Return the [X, Y] coordinate for the center point of the cell that contains the specified text.  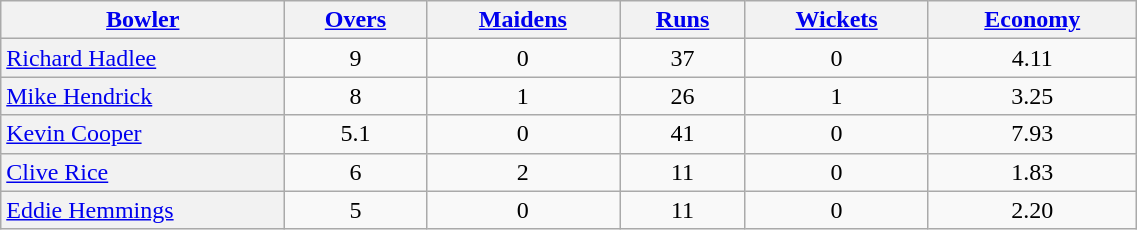
7.93 [1032, 134]
5.1 [356, 134]
Richard Hadlee [143, 58]
26 [683, 96]
Clive Rice [143, 172]
2.20 [1032, 210]
Mike Hendrick [143, 96]
Eddie Hemmings [143, 210]
9 [356, 58]
Kevin Cooper [143, 134]
2 [523, 172]
8 [356, 96]
Economy [1032, 20]
Runs [683, 20]
1.83 [1032, 172]
Wickets [836, 20]
Overs [356, 20]
4.11 [1032, 58]
41 [683, 134]
Bowler [143, 20]
37 [683, 58]
5 [356, 210]
6 [356, 172]
Maidens [523, 20]
3.25 [1032, 96]
